From the cell containing the given text, extract its center point as [x, y] coordinate. 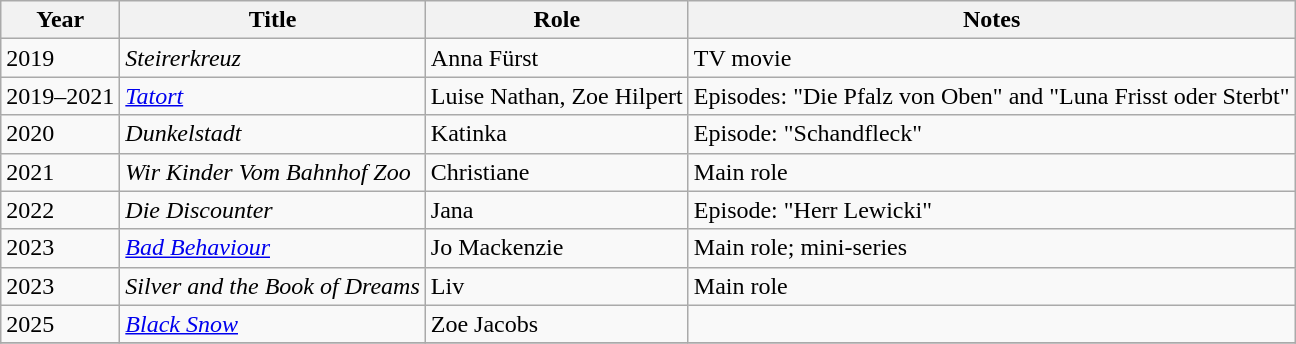
2025 [60, 324]
Bad Behaviour [272, 248]
Silver and the Book of Dreams [272, 286]
2022 [60, 210]
Dunkelstadt [272, 134]
Episodes: "Die Pfalz von Oben" and "Luna Frisst oder Sterbt" [992, 96]
Title [272, 20]
Jo Mackenzie [556, 248]
Christiane [556, 172]
Black Snow [272, 324]
Die Discounter [272, 210]
2019 [60, 58]
Jana [556, 210]
Luise Nathan, Zoe Hilpert [556, 96]
Liv [556, 286]
TV movie [992, 58]
Year [60, 20]
Steirerkreuz [272, 58]
Wir Kinder Vom Bahnhof Zoo [272, 172]
Notes [992, 20]
2019–2021 [60, 96]
Episode: "Schandfleck" [992, 134]
2021 [60, 172]
Role [556, 20]
Katinka [556, 134]
Episode: "Herr Lewicki" [992, 210]
Anna Fürst [556, 58]
Zoe Jacobs [556, 324]
2020 [60, 134]
Main role; mini-series [992, 248]
Tatort [272, 96]
